Extract the (x, y) coordinate from the center of the cell holding the provided text.  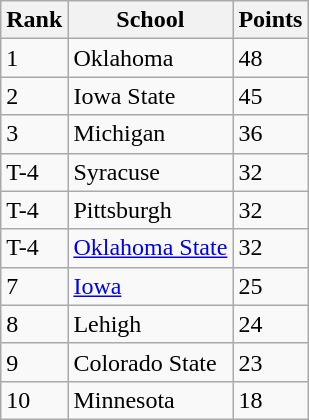
Iowa (150, 286)
Minnesota (150, 400)
Iowa State (150, 96)
Oklahoma State (150, 248)
7 (34, 286)
2 (34, 96)
9 (34, 362)
School (150, 20)
Pittsburgh (150, 210)
1 (34, 58)
Michigan (150, 134)
25 (270, 286)
36 (270, 134)
Rank (34, 20)
Lehigh (150, 324)
Colorado State (150, 362)
24 (270, 324)
23 (270, 362)
Syracuse (150, 172)
Oklahoma (150, 58)
8 (34, 324)
45 (270, 96)
Points (270, 20)
18 (270, 400)
3 (34, 134)
48 (270, 58)
10 (34, 400)
